Return the (x, y) coordinate for the center point of the cell that contains the specified text.  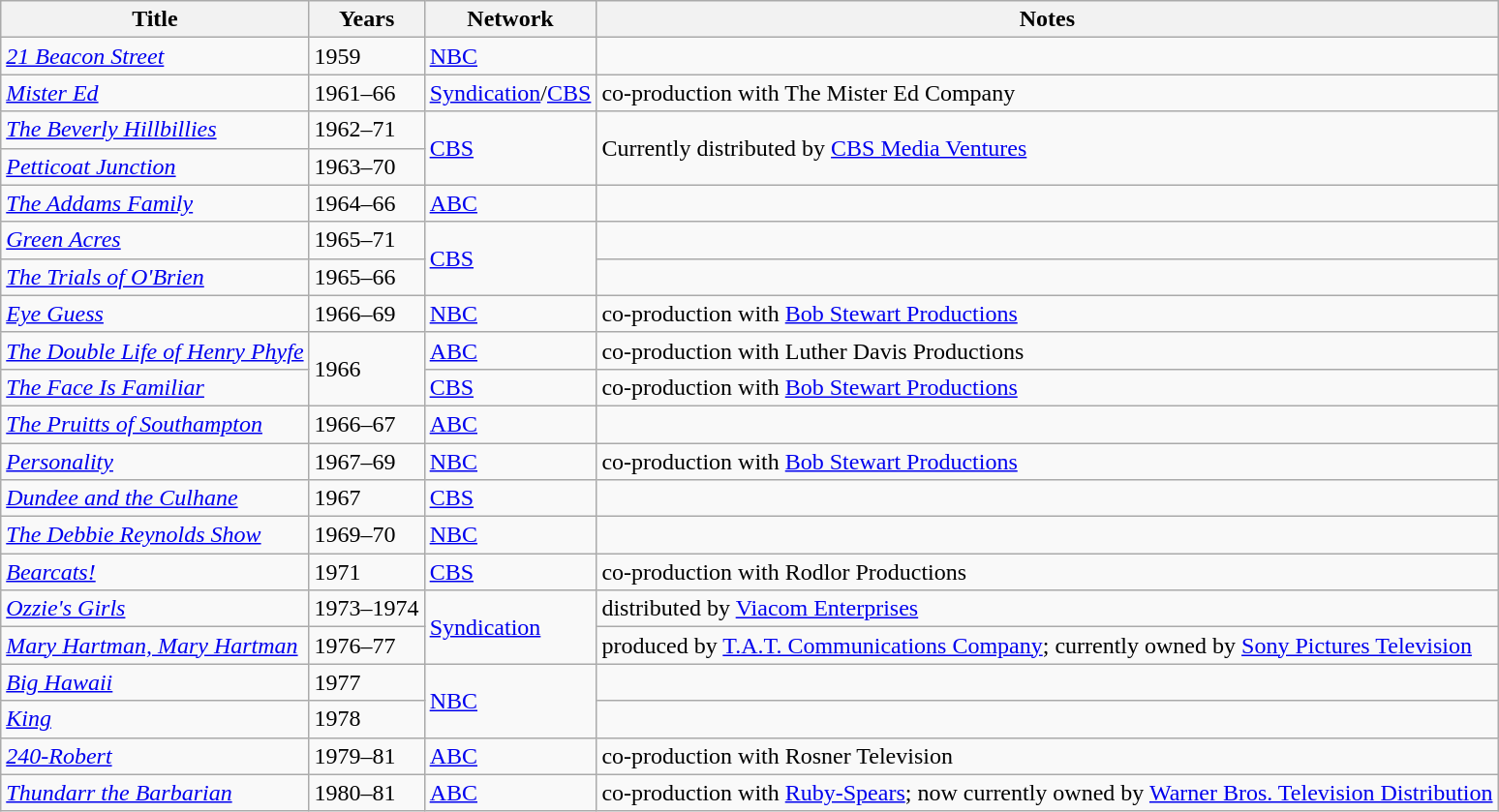
King (155, 719)
Notes (1048, 19)
Years (366, 19)
Green Acres (155, 240)
1976–77 (366, 646)
The Double Life of Henry Phyfe (155, 350)
1973–1974 (366, 609)
co-production with Luther Davis Productions (1048, 350)
The Pruitts of Southampton (155, 424)
240-Robert (155, 756)
1962–71 (366, 130)
1979–81 (366, 756)
distributed by Viacom Enterprises (1048, 609)
Big Hawaii (155, 682)
1964–66 (366, 203)
The Trials of O'Brien (155, 277)
The Addams Family (155, 203)
Dundee and the Culhane (155, 498)
1971 (366, 572)
The Face Is Familiar (155, 387)
21 Beacon Street (155, 56)
Syndication/CBS (510, 93)
Thundarr the Barbarian (155, 793)
1966 (366, 369)
co-production with Ruby-Spears; now currently owned by Warner Bros. Television Distribution (1048, 793)
1963–70 (366, 166)
Syndication (510, 627)
Mister Ed (155, 93)
1961–66 (366, 93)
The Beverly Hillbillies (155, 130)
1967 (366, 498)
1969–70 (366, 535)
produced by T.A.T. Communications Company; currently owned by Sony Pictures Television (1048, 646)
1965–71 (366, 240)
The Debbie Reynolds Show (155, 535)
co-production with Rodlor Productions (1048, 572)
1978 (366, 719)
Title (155, 19)
Mary Hartman, Mary Hartman (155, 646)
Eye Guess (155, 314)
1967–69 (366, 462)
Bearcats! (155, 572)
1980–81 (366, 793)
Ozzie's Girls (155, 609)
Currently distributed by CBS Media Ventures (1048, 148)
1966–69 (366, 314)
1966–67 (366, 424)
1977 (366, 682)
1965–66 (366, 277)
co-production with The Mister Ed Company (1048, 93)
Personality (155, 462)
Network (510, 19)
1959 (366, 56)
Petticoat Junction (155, 166)
co-production with Rosner Television (1048, 756)
